Capture the cell that displays the provided text and extract its (x, y) central coordinate. 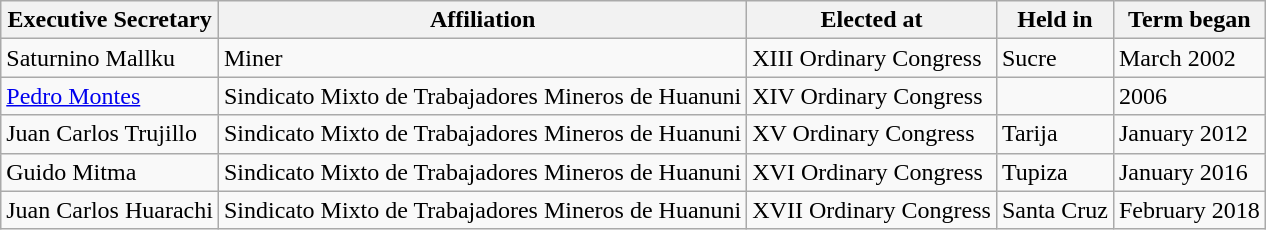
XIII Ordinary Congress (872, 58)
XVII Ordinary Congress (872, 210)
XV Ordinary Congress (872, 134)
Santa Cruz (1054, 210)
Affiliation (482, 20)
2006 (1189, 96)
January 2012 (1189, 134)
Guido Mitma (110, 172)
February 2018 (1189, 210)
Term began (1189, 20)
XVI Ordinary Congress (872, 172)
Juan Carlos Huarachi (110, 210)
Saturnino Mallku (110, 58)
Executive Secretary (110, 20)
Miner (482, 58)
XIV Ordinary Congress (872, 96)
Held in (1054, 20)
Juan Carlos Trujillo (110, 134)
March 2002 (1189, 58)
Sucre (1054, 58)
Tupiza (1054, 172)
Tarija (1054, 134)
January 2016 (1189, 172)
Pedro Montes (110, 96)
Elected at (872, 20)
